For the text-containing cell, return its midpoint in (X, Y) coordinate format. 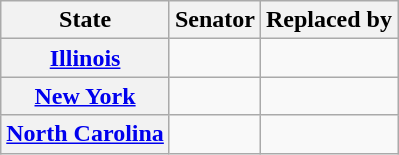
North Carolina (86, 134)
Replaced by (328, 20)
Illinois (86, 58)
State (86, 20)
Senator (214, 20)
New York (86, 96)
